Return the [x, y] coordinate for the center point of the cell that contains the specified text.  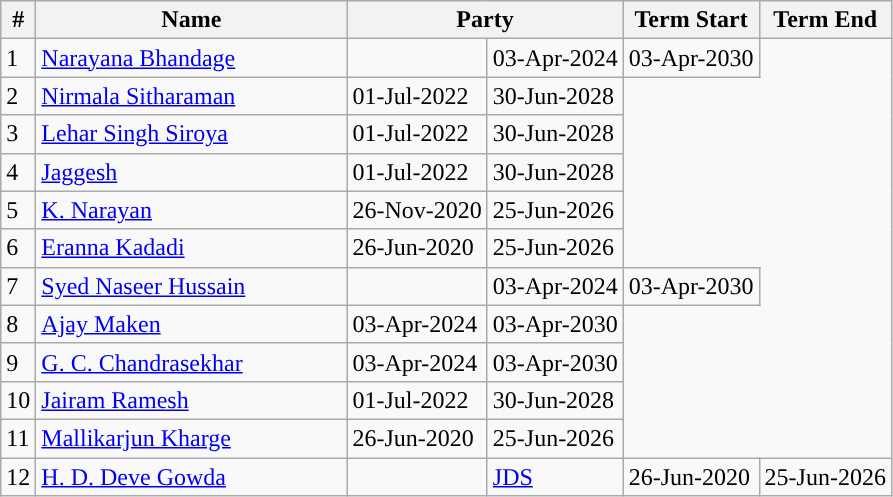
8 [18, 324]
Jairam Ramesh [192, 400]
3 [18, 134]
Eranna Kadadi [192, 248]
K. Narayan [192, 210]
H. D. Deve Gowda [192, 477]
Narayana Bhandage [192, 58]
Term Start [691, 20]
G. C. Chandrasekhar [192, 362]
Party [485, 20]
4 [18, 172]
11 [18, 438]
Name [192, 20]
Lehar Singh Siroya [192, 134]
1 [18, 58]
Term End [825, 20]
10 [18, 400]
9 [18, 362]
Ajay Maken [192, 324]
26-Nov-2020 [417, 210]
Mallikarjun Kharge [192, 438]
6 [18, 248]
7 [18, 286]
12 [18, 477]
Jaggesh [192, 172]
5 [18, 210]
# [18, 20]
Nirmala Sitharaman [192, 96]
JDS [555, 477]
Syed Naseer Hussain [192, 286]
2 [18, 96]
